Scan for the cell matching the given text and deliver its (X, Y) coordinate at center. 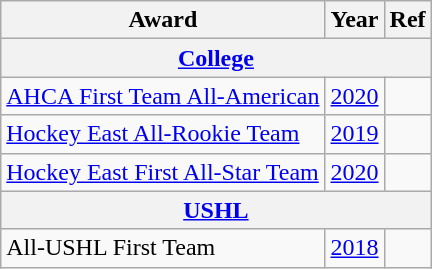
AHCA First Team All-American (163, 96)
USHL (216, 210)
Award (163, 20)
2018 (354, 248)
Hockey East First All-Star Team (163, 172)
Ref (408, 20)
All-USHL First Team (163, 248)
2019 (354, 134)
College (216, 58)
Year (354, 20)
Hockey East All-Rookie Team (163, 134)
